Extract the (x, y) coordinate from the center of the cell holding the provided text.  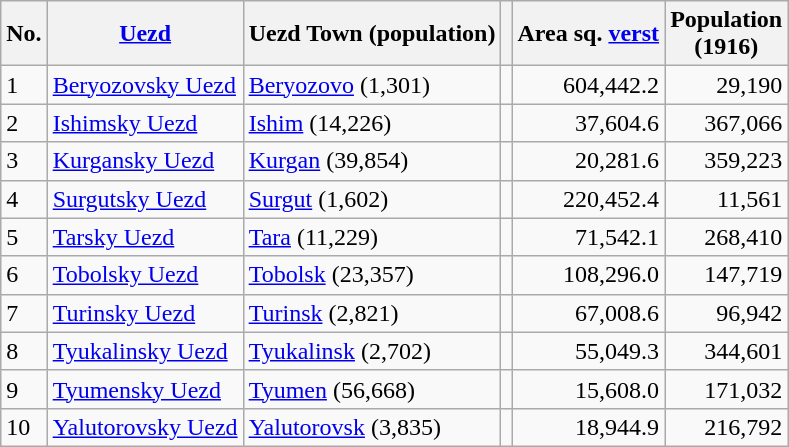
2 (24, 123)
1 (24, 85)
37,604.6 (588, 123)
67,008.6 (588, 313)
18,944.9 (588, 427)
Uezd Town (population) (372, 34)
Tobolsky Uezd (145, 275)
Area sq. verst (588, 34)
Tyumensky Uezd (145, 389)
6 (24, 275)
5 (24, 237)
96,942 (726, 313)
Ishim (14,226) (372, 123)
20,281.6 (588, 161)
216,792 (726, 427)
3 (24, 161)
Turinsky Uezd (145, 313)
7 (24, 313)
604,442.2 (588, 85)
29,190 (726, 85)
171,032 (726, 389)
220,452.4 (588, 199)
Beryozovsky Uezd (145, 85)
11,561 (726, 199)
8 (24, 351)
Tyukalinsk (2,702) (372, 351)
Surgut (1,602) (372, 199)
Tara (11,229) (372, 237)
359,223 (726, 161)
147,719 (726, 275)
Uezd (145, 34)
367,066 (726, 123)
15,608.0 (588, 389)
268,410 (726, 237)
4 (24, 199)
71,542.1 (588, 237)
Surgutsky Uezd (145, 199)
Kurgan (39,854) (372, 161)
108,296.0 (588, 275)
9 (24, 389)
Tyukalinsky Uezd (145, 351)
Tarsky Uezd (145, 237)
Tyumen (56,668) (372, 389)
10 (24, 427)
Beryozovo (1,301) (372, 85)
Kurgansky Uezd (145, 161)
Yalutorovsky Uezd (145, 427)
Ishimsky Uezd (145, 123)
Population(1916) (726, 34)
Turinsk (2,821) (372, 313)
Tobolsk (23,357) (372, 275)
344,601 (726, 351)
No. (24, 34)
55,049.3 (588, 351)
Yalutorovsk (3,835) (372, 427)
